Scan for the cell matching the given text and deliver its (x, y) coordinate at center. 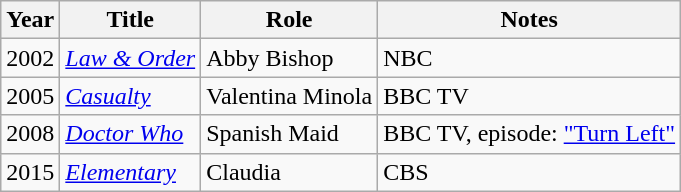
2015 (30, 172)
Claudia (290, 172)
Casualty (130, 96)
2002 (30, 58)
Spanish Maid (290, 134)
Law & Order (130, 58)
Valentina Minola (290, 96)
BBC TV (530, 96)
Elementary (130, 172)
Abby Bishop (290, 58)
2005 (30, 96)
BBC TV, episode: "Turn Left" (530, 134)
Doctor Who (130, 134)
CBS (530, 172)
Title (130, 20)
2008 (30, 134)
Year (30, 20)
Role (290, 20)
Notes (530, 20)
NBC (530, 58)
